Capture the cell that displays the provided text and extract its (X, Y) central coordinate. 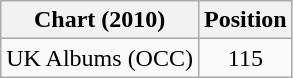
Position (245, 20)
Chart (2010) (100, 20)
UK Albums (OCC) (100, 58)
115 (245, 58)
